Scan for the cell matching the given text and deliver its (x, y) coordinate at center. 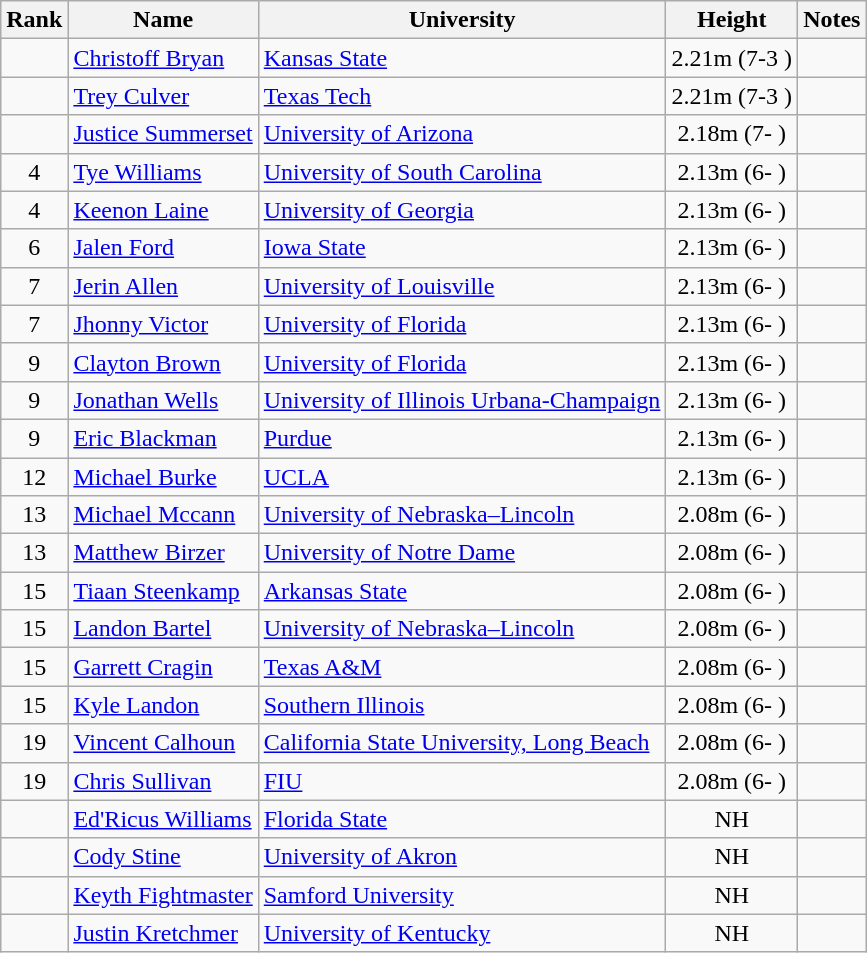
Texas Tech (462, 96)
Arkansas State (462, 591)
Height (732, 20)
Rank (34, 20)
Notes (832, 20)
University of Kentucky (462, 933)
Kansas State (462, 58)
University of Arizona (462, 134)
Vincent Calhoun (163, 743)
University of Illinois Urbana-Champaign (462, 400)
University (462, 20)
University of Georgia (462, 210)
Keyth Fightmaster (163, 895)
Chris Sullivan (163, 781)
Landon Bartel (163, 629)
Ed'Ricus Williams (163, 819)
Michael Burke (163, 477)
Jalen Ford (163, 248)
Tye Williams (163, 172)
Florida State (462, 819)
California State University, Long Beach (462, 743)
University of Louisville (462, 286)
Kyle Landon (163, 705)
Garrett Cragin (163, 667)
Purdue (462, 438)
Matthew Birzer (163, 553)
Tiaan Steenkamp (163, 591)
UCLA (462, 477)
University of Akron (462, 857)
Cody Stine (163, 857)
Christoff Bryan (163, 58)
Texas A&M (462, 667)
Justice Summerset (163, 134)
12 (34, 477)
Keenon Laine (163, 210)
Jerin Allen (163, 286)
Trey Culver (163, 96)
2.18m (7- ) (732, 134)
Michael Mccann (163, 515)
Clayton Brown (163, 362)
Iowa State (462, 248)
Eric Blackman (163, 438)
FIU (462, 781)
Jhonny Victor (163, 324)
Name (163, 20)
Southern Illinois (462, 705)
Samford University (462, 895)
University of South Carolina (462, 172)
University of Notre Dame (462, 553)
6 (34, 248)
Jonathan Wells (163, 400)
Justin Kretchmer (163, 933)
